Provide the (x, y) coordinate of the cell's center where the given text is located.  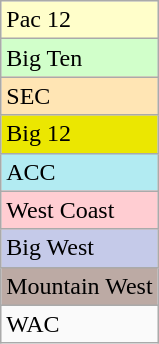
Big Ten (80, 58)
Pac 12 (80, 20)
West Coast (80, 210)
ACC (80, 172)
Big 12 (80, 134)
WAC (80, 324)
Mountain West (80, 286)
SEC (80, 96)
Big West (80, 248)
